Pinpoint the cell where the given text exists, returning its [x, y] midpoint coordinate. 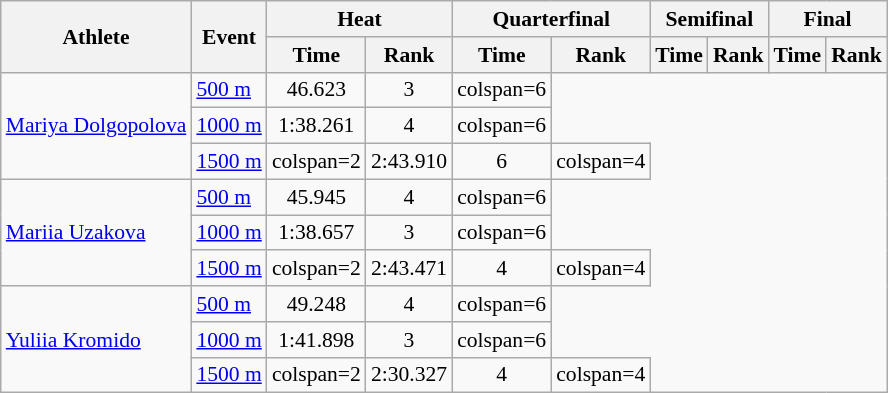
46.623 [316, 90]
Quarterfinal [551, 19]
1:38.261 [316, 126]
Mariia Uzakova [96, 232]
Yuliia Kromido [96, 340]
Mariya Dolgopolova [96, 126]
Heat [360, 19]
2:43.471 [409, 269]
45.945 [316, 197]
2:30.327 [409, 375]
1:38.657 [316, 233]
1:41.898 [316, 340]
6 [502, 162]
49.248 [316, 304]
2:43.910 [409, 162]
Semifinal [709, 19]
Event [228, 36]
Final [827, 19]
Athlete [96, 36]
